Locate the cell with the specified text and output its (X, Y) center coordinate. 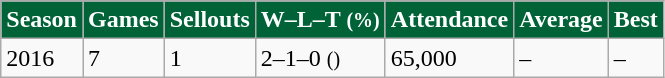
Average (562, 20)
7 (123, 58)
Games (123, 20)
65,000 (449, 58)
Best (636, 20)
1 (210, 58)
W–L–T (%) (320, 20)
Season (42, 20)
2–1–0 () (320, 58)
Attendance (449, 20)
2016 (42, 58)
Sellouts (210, 20)
